Detect which cell encompasses the target text, then output its (X, Y) center coordinate. 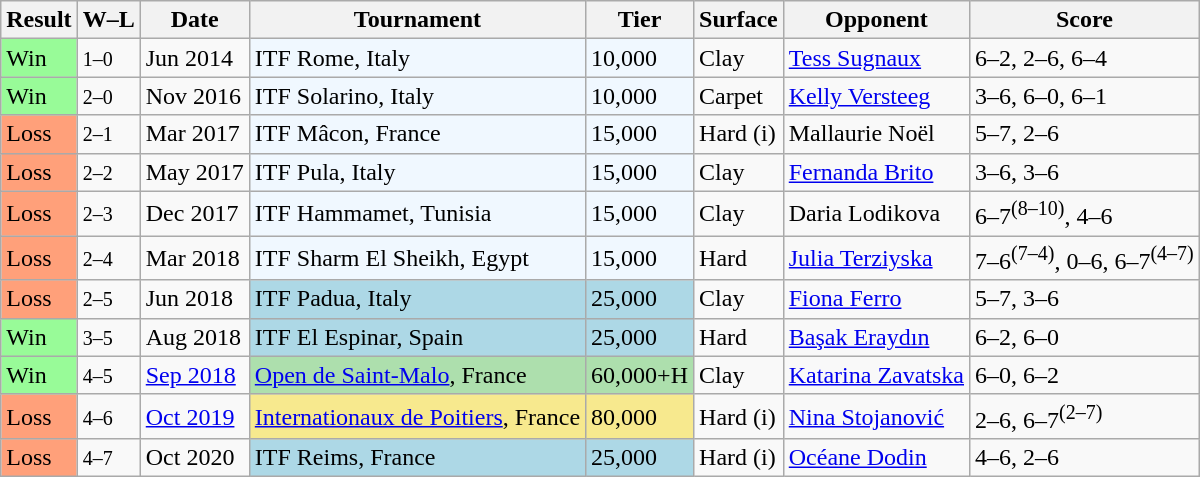
2–6, 6–7(2–7) (1085, 416)
6–2, 2–6, 6–4 (1085, 58)
ITF Mâcon, France (417, 134)
6–0, 6–2 (1085, 375)
Result (39, 20)
Dec 2017 (194, 214)
Daria Lodikova (876, 214)
2–5 (108, 299)
2–0 (108, 96)
Oct 2020 (194, 458)
4–6 (108, 416)
Carpet (739, 96)
Kelly Versteeg (876, 96)
ITF Rome, Italy (417, 58)
3–6, 6–0, 6–1 (1085, 96)
4–6, 2–6 (1085, 458)
Mar 2017 (194, 134)
Jun 2014 (194, 58)
3–6, 3–6 (1085, 172)
May 2017 (194, 172)
Océane Dodin (876, 458)
ITF Solarino, Italy (417, 96)
2–2 (108, 172)
2–1 (108, 134)
Mallaurie Noël (876, 134)
Jun 2018 (194, 299)
Date (194, 20)
5–7, 3–6 (1085, 299)
Mar 2018 (194, 258)
Score (1085, 20)
5–7, 2–6 (1085, 134)
4–7 (108, 458)
80,000 (640, 416)
Nov 2016 (194, 96)
Julia Terziyska (876, 258)
Surface (739, 20)
3–5 (108, 337)
Internationaux de Poitiers, France (417, 416)
Tier (640, 20)
ITF Hammamet, Tunisia (417, 214)
7–6(7–4), 0–6, 6–7(4–7) (1085, 258)
4–5 (108, 375)
ITF Sharm El Sheikh, Egypt (417, 258)
Fiona Ferro (876, 299)
6–7(8–10), 4–6 (1085, 214)
Katarina Zavatska (876, 375)
60,000+H (640, 375)
ITF Reims, France (417, 458)
1–0 (108, 58)
W–L (108, 20)
Aug 2018 (194, 337)
ITF Padua, Italy (417, 299)
Tournament (417, 20)
Open de Saint-Malo, France (417, 375)
Fernanda Brito (876, 172)
Opponent (876, 20)
6–2, 6–0 (1085, 337)
ITF El Espinar, Spain (417, 337)
Tess Sugnaux (876, 58)
Başak Eraydın (876, 337)
2–4 (108, 258)
Oct 2019 (194, 416)
ITF Pula, Italy (417, 172)
Nina Stojanović (876, 416)
2–3 (108, 214)
Sep 2018 (194, 375)
